Identify which cell holds the provided text, then report its [x, y] central coordinate. 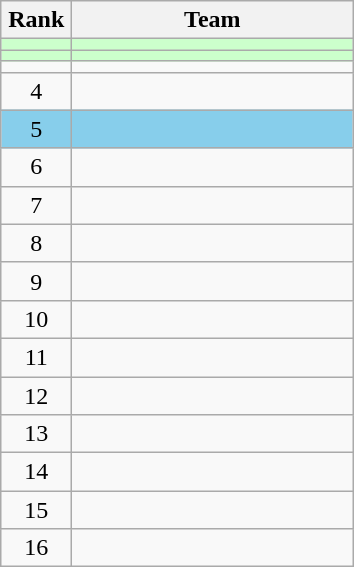
12 [36, 395]
10 [36, 319]
Rank [36, 20]
15 [36, 510]
5 [36, 129]
8 [36, 243]
9 [36, 281]
14 [36, 472]
Team [212, 20]
6 [36, 167]
4 [36, 91]
13 [36, 434]
11 [36, 357]
16 [36, 548]
7 [36, 205]
